Scan for the cell matching the given text and deliver its [x, y] coordinate at center. 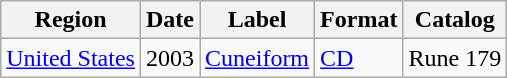
2003 [170, 58]
Date [170, 20]
Format [359, 20]
United States [71, 58]
Catalog [455, 20]
CD [359, 58]
Rune 179 [455, 58]
Cuneiform [258, 58]
Region [71, 20]
Label [258, 20]
